Identify which cell holds the provided text, then report its [x, y] central coordinate. 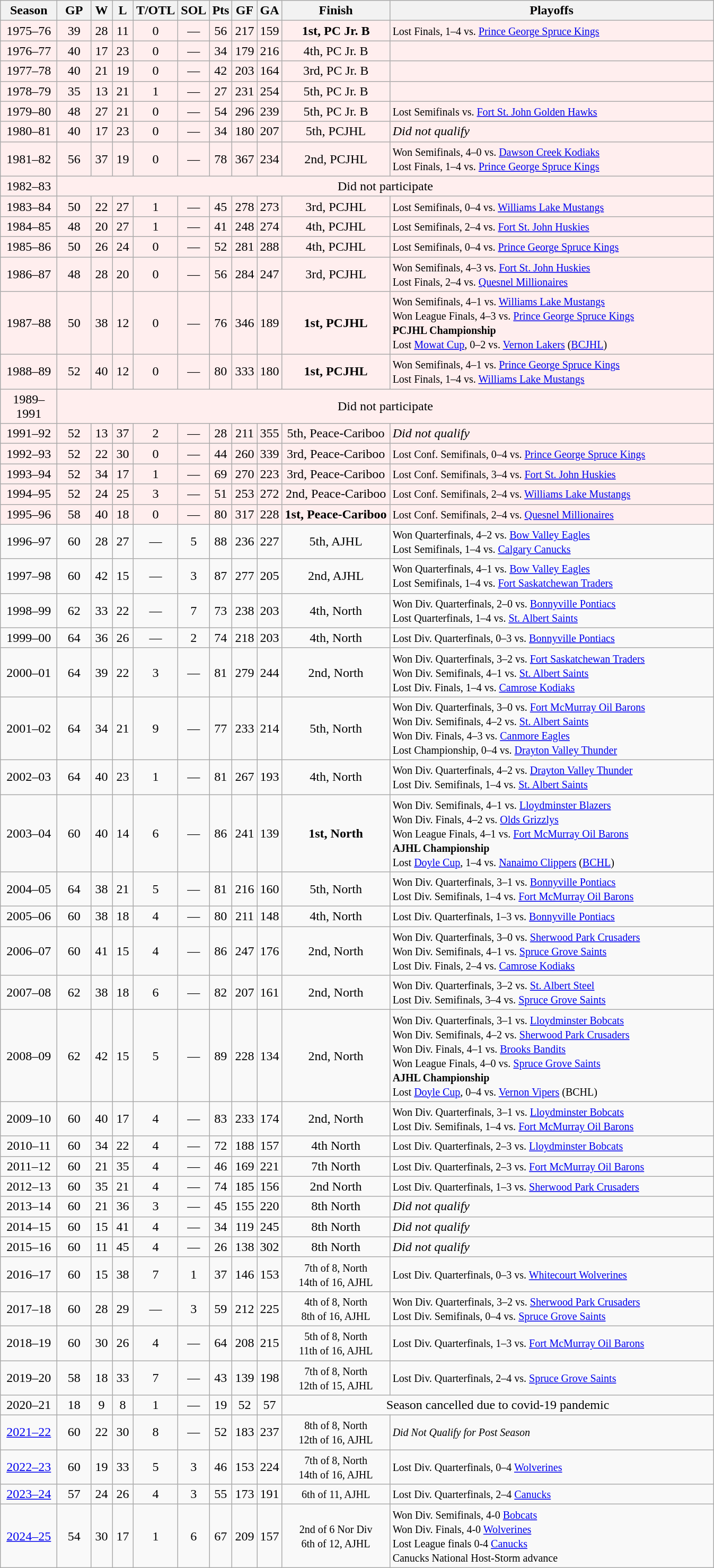
87 [221, 576]
3rd, PC Jr. B [336, 71]
302 [269, 1247]
Won Semifinals, 4–1 vs. Prince George Spruce KingsLost Finals, 1–4 vs. Williams Lake Mustangs [551, 372]
2018–19 [29, 1343]
134 [269, 1056]
288 [269, 246]
Won Quarterfinals, 4–1 vs. Bow Valley EaglesLost Semifinals, 1–4 vs. Fort Saskatchewan Traders [551, 576]
253 [245, 494]
Lost Div. Quarterfinals, 2–4 vs. Spruce Grove Saints [551, 1377]
2nd North [336, 1186]
2008–09 [29, 1056]
2024–25 [29, 1536]
161 [269, 992]
270 [245, 474]
215 [269, 1343]
76 [221, 323]
1999–00 [29, 638]
367 [245, 159]
Lost Conf. Semifinals, 3–4 vs. Fort St. John Huskies [551, 474]
2010–11 [29, 1146]
67 [221, 1536]
Won Div. Semifinals, 4-0 BobcatsWon Div. Finals, 4-0 WolverinesLost League finals 0-4 CanucksCanucks National Host-Storm advance [551, 1536]
2001–02 [29, 728]
2009–10 [29, 1118]
GP [74, 11]
Lost Div. Quarterfinals, 0–4 Wolverines [551, 1467]
7th North [336, 1166]
234 [269, 159]
346 [245, 323]
214 [269, 728]
138 [245, 1247]
72 [221, 1146]
185 [245, 1186]
Season cancelled due to covid-19 pandemic [498, 1405]
2006–07 [29, 951]
260 [245, 454]
Lost Conf. Semifinals, 2–4 vs. Quesnel Millionaires [551, 514]
Won Semifinals, 4–3 vs. Fort St. John HuskiesLost Finals, 2–4 vs. Quesnel Millionaires [551, 274]
279 [245, 672]
82 [221, 992]
317 [245, 514]
77 [221, 728]
241 [245, 833]
164 [269, 71]
193 [269, 777]
1997–98 [29, 576]
273 [269, 206]
4th, PC Jr. B [336, 51]
205 [269, 576]
339 [269, 454]
2015–16 [29, 1247]
Lost Finals, 1–4 vs. Prince George Spruce Kings [551, 31]
2011–12 [29, 1166]
2nd, PCJHL [336, 159]
Won Quarterfinals, 4–2 vs. Bow Valley EaglesLost Semifinals, 1–4 vs. Calgary Canucks [551, 542]
88 [221, 542]
236 [245, 542]
1977–78 [29, 71]
1993–94 [29, 474]
1994–95 [29, 494]
Lost Semifinals vs. Fort St. John Golden Hawks [551, 111]
2021–22 [29, 1432]
217 [245, 31]
Lost Semifinals, 2–4 vs. Fort St. John Huskies [551, 226]
212 [245, 1308]
179 [245, 51]
Lost Conf. Semifinals, 0–4 vs. Prince George Spruce Kings [551, 454]
278 [245, 206]
Won Semifinals, 4–0 vs. Dawson Creek KodiaksLost Finals, 1–4 vs. Prince George Spruce Kings [551, 159]
173 [245, 1494]
69 [221, 474]
29 [123, 1308]
238 [245, 611]
1976–77 [29, 51]
5th, AJHL [336, 542]
GF [245, 11]
GA [269, 11]
169 [245, 1166]
1995–96 [29, 514]
244 [269, 672]
1979–80 [29, 111]
2007–08 [29, 992]
220 [269, 1206]
14 [123, 833]
2000–01 [29, 672]
159 [269, 31]
Won Div. Quarterfinals, 4–2 vs. Drayton Valley ThunderLost Div. Semifinals, 1–4 vs. St. Albert Saints [551, 777]
1987–88 [29, 323]
148 [269, 917]
Won Div. Quarterfinals, 3–0 vs. Sherwood Park CrusadersWon Div. Semifinals, 4–1 vs. Spruce Grove SaintsLost Div. Finals, 2–4 vs. Camrose Kodiaks [551, 951]
333 [245, 372]
1st, North [336, 833]
2017–18 [29, 1308]
2002–03 [29, 777]
1996–97 [29, 542]
281 [245, 246]
2005–06 [29, 917]
174 [269, 1118]
155 [245, 1206]
2016–17 [29, 1274]
188 [245, 1146]
6th of 11, AJHL [336, 1494]
L [123, 11]
296 [245, 111]
Lost Semifinals, 0–4 vs. Prince George Spruce Kings [551, 246]
Pts [221, 11]
277 [245, 576]
1988–89 [29, 372]
55 [221, 1494]
1985–86 [29, 246]
160 [269, 889]
2014–15 [29, 1227]
1st, Peace-Cariboo [336, 514]
T/OTL [155, 11]
Lost Div. Quarterfinals, 1–3 vs. Sherwood Park Crusaders [551, 1186]
1980–81 [29, 131]
2004–05 [29, 889]
248 [245, 226]
73 [221, 611]
59 [221, 1308]
1st, PC Jr. B [336, 31]
227 [269, 542]
4th North [336, 1146]
Lost Div. Quarterfinals, 2–3 vs. Fort McMurray Oil Barons [551, 1166]
2013–14 [29, 1206]
218 [245, 638]
Season [29, 11]
Lost Div. Quarterfinals, 1–3 vs. Bonnyville Pontiacs [551, 917]
183 [245, 1432]
156 [269, 1186]
51 [221, 494]
237 [269, 1432]
83 [221, 1118]
221 [269, 1166]
1992–93 [29, 454]
274 [269, 226]
254 [269, 91]
SOL [194, 11]
Finish [336, 11]
4th of 8, North8th of 16, AJHL [336, 1308]
2012–13 [29, 1186]
Did Not Qualify for Post Season [551, 1432]
119 [245, 1227]
Won Div. Quarterfinals, 3–1 vs. Lloydminster BobcatsLost Div. Semifinals, 1–4 vs. Fort McMurray Oil Barons [551, 1118]
2019–20 [29, 1377]
267 [245, 777]
89 [221, 1056]
5th of 8, North11th of 16, AJHL [336, 1343]
223 [269, 474]
Won Div. Quarterfinals, 3–2 vs. Sherwood Park CrusadersLost Div. Semifinals, 0–4 vs. Spruce Grove Saints [551, 1308]
272 [269, 494]
208 [245, 1343]
146 [245, 1274]
225 [269, 1308]
245 [269, 1227]
1978–79 [29, 91]
Won Div. Quarterfinals, 3–2 vs. Fort Saskatchewan TradersWon Div. Semifinals, 4–1 vs. St. Albert SaintsLost Div. Finals, 1–4 vs. Camrose Kodiaks [551, 672]
1982–83 [29, 186]
8th of 8, North12th of 16, AJHL [336, 1432]
44 [221, 454]
1998–99 [29, 611]
Lost Conf. Semifinals, 2–4 vs. Williams Lake Mustangs [551, 494]
Lost Div. Quarterfinals, 1–3 vs. Fort McMurray Oil Barons [551, 1343]
Won Div. Quarterfinals, 2–0 vs. Bonnyville PontiacsLost Quarterfinals, 1–4 vs. St. Albert Saints [551, 611]
224 [269, 1467]
231 [245, 91]
284 [245, 274]
1983–84 [29, 206]
7th of 8, North12th of 15, AJHL [336, 1377]
Lost Div. Quarterfinals, 2–4 Canucks [551, 1494]
Lost Div. Quarterfinals, 2–3 vs. Lloydminster Bobcats [551, 1146]
Lost Div. Quarterfinals, 0–3 vs. Bonnyville Pontiacs [551, 638]
176 [269, 951]
43 [221, 1377]
2022–23 [29, 1467]
1986–87 [29, 274]
198 [269, 1377]
5th, Peace-Cariboo [336, 434]
2003–04 [29, 833]
355 [269, 434]
2nd, AJHL [336, 576]
78 [221, 159]
191 [269, 1494]
1975–76 [29, 31]
1991–92 [29, 434]
1984–85 [29, 226]
239 [269, 111]
2nd, Peace-Cariboo [336, 494]
5th, PCJHL [336, 131]
2023–24 [29, 1494]
1981–82 [29, 159]
25 [123, 494]
1989–1991 [29, 406]
Won Div. Quarterfinals, 3–2 vs. St. Albert SteelLost Div. Semifinals, 3–4 vs. Spruce Grove Saints [551, 992]
Playoffs [551, 11]
Lost Semifinals, 0–4 vs. Williams Lake Mustangs [551, 206]
Won Div. Quarterfinals, 3–1 vs. Bonnyville PontiacsLost Div. Semifinals, 1–4 vs. Fort McMurray Oil Barons [551, 889]
209 [245, 1536]
2020–21 [29, 1405]
2nd of 6 Nor Div6th of 12, AJHL [336, 1536]
W [102, 11]
Lost Div. Quarterfinals, 0–3 vs. Whitecourt Wolverines [551, 1274]
189 [269, 323]
